Scan for the cell matching the given text and deliver its (X, Y) coordinate at center. 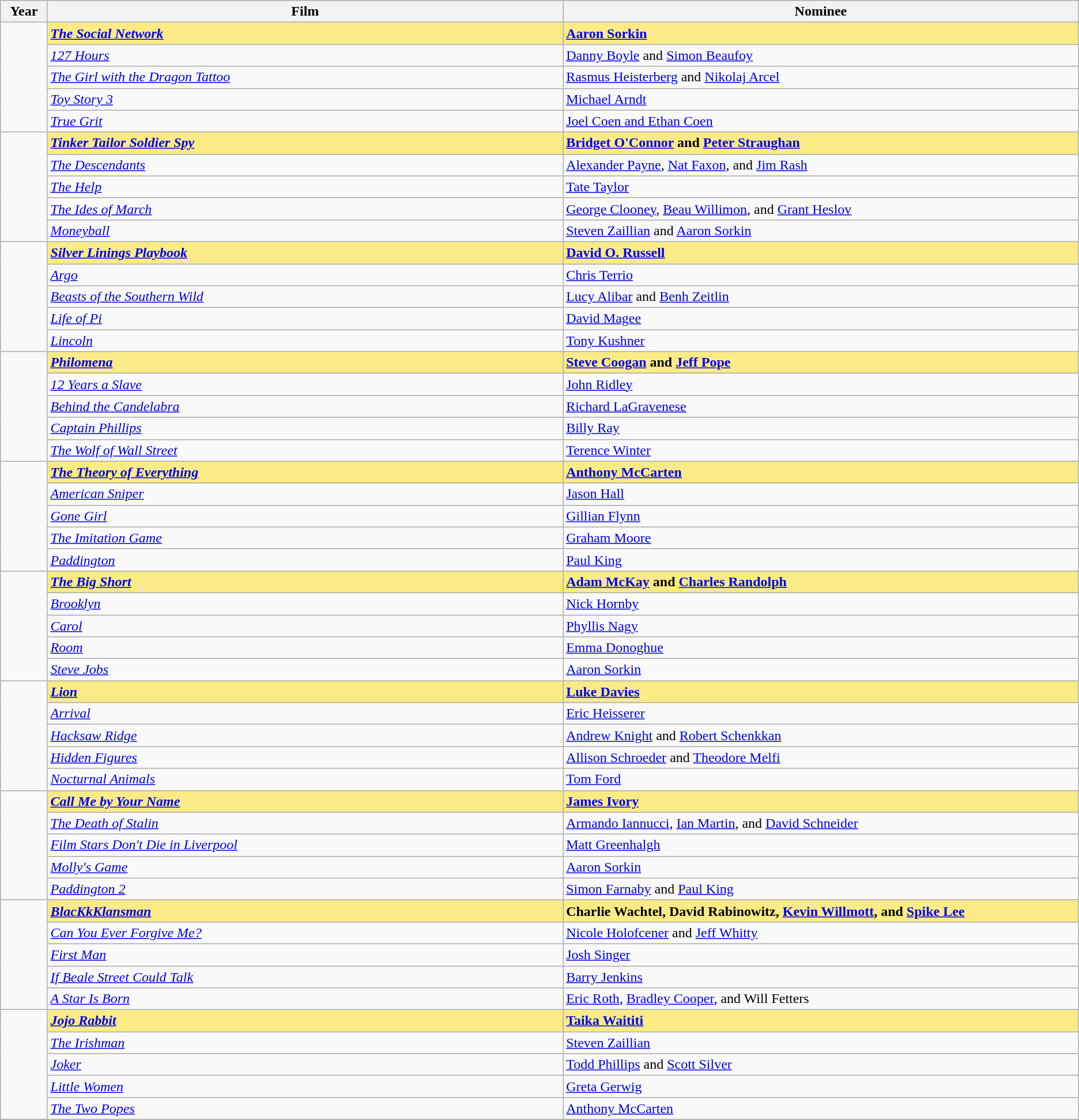
Alexander Payne, Nat Faxon, and Jim Rash (821, 165)
Tinker Tailor Soldier Spy (305, 143)
Brooklyn (305, 604)
Andrew Knight and Robert Schenkkan (821, 736)
The Big Short (305, 582)
Joel Coen and Ethan Coen (821, 121)
BlacKkKlansman (305, 911)
The Death of Stalin (305, 823)
Hacksaw Ridge (305, 736)
Lucy Alibar and Benh Zeitlin (821, 297)
Nicole Holofcener and Jeff Whitty (821, 933)
Jojo Rabbit (305, 1021)
Toy Story 3 (305, 99)
Hidden Figures (305, 757)
Argo (305, 275)
David Magee (821, 319)
Lion (305, 692)
Rasmus Heisterberg and Nikolaj Arcel (821, 77)
The Two Popes (305, 1108)
The Descendants (305, 165)
Tony Kushner (821, 341)
Nick Hornby (821, 604)
Steven Zaillian and Aaron Sorkin (821, 231)
Beasts of the Southern Wild (305, 297)
Graham Moore (821, 538)
Behind the Candelabra (305, 406)
The Imitation Game (305, 538)
Terence Winter (821, 450)
Billy Ray (821, 428)
Simon Farnaby and Paul King (821, 889)
Greta Gerwig (821, 1087)
Nominee (821, 12)
Taika Waititi (821, 1021)
Todd Phillips and Scott Silver (821, 1065)
John Ridley (821, 384)
Captain Phillips (305, 428)
Film (305, 12)
Year (24, 12)
The Girl with the Dragon Tattoo (305, 77)
Nocturnal Animals (305, 779)
Paul King (821, 560)
Room (305, 648)
Phyllis Nagy (821, 625)
David O. Russell (821, 252)
Adam McKay and Charles Randolph (821, 582)
Bridget O'Connor and Peter Straughan (821, 143)
Barry Jenkins (821, 977)
Gillian Flynn (821, 516)
Josh Singer (821, 955)
The Help (305, 187)
Philomena (305, 363)
Armando Iannucci, Ian Martin, and David Schneider (821, 823)
Michael Arndt (821, 99)
Paddington (305, 560)
Call Me by Your Name (305, 801)
Silver Linings Playbook (305, 252)
Tom Ford (821, 779)
Steve Coogan and Jeff Pope (821, 363)
Emma Donoghue (821, 648)
The Social Network (305, 33)
Matt Greenhalgh (821, 845)
Allison Schroeder and Theodore Melfi (821, 757)
Richard LaGravenese (821, 406)
127 Hours (305, 55)
Carol (305, 625)
Luke Davies (821, 692)
Charlie Wachtel, David Rabinowitz, Kevin Willmott, and Spike Lee (821, 911)
Jason Hall (821, 494)
Little Women (305, 1087)
American Sniper (305, 494)
The Wolf of Wall Street (305, 450)
True Grit (305, 121)
Lincoln (305, 341)
First Man (305, 955)
12 Years a Slave (305, 384)
Danny Boyle and Simon Beaufoy (821, 55)
The Ides of March (305, 209)
James Ivory (821, 801)
If Beale Street Could Talk (305, 977)
Can You Ever Forgive Me? (305, 933)
Steve Jobs (305, 670)
Chris Terrio (821, 275)
Tate Taylor (821, 187)
Molly's Game (305, 867)
The Theory of Everything (305, 472)
The Irishman (305, 1043)
Film Stars Don't Die in Liverpool (305, 845)
Steven Zaillian (821, 1043)
George Clooney, Beau Willimon, and Grant Heslov (821, 209)
Paddington 2 (305, 889)
Life of Pi (305, 319)
Arrival (305, 714)
Eric Heisserer (821, 714)
Joker (305, 1065)
A Star Is Born (305, 999)
Gone Girl (305, 516)
Eric Roth, Bradley Cooper, and Will Fetters (821, 999)
Moneyball (305, 231)
